Provide the (x, y) coordinate of the cell's center where the given text is located.  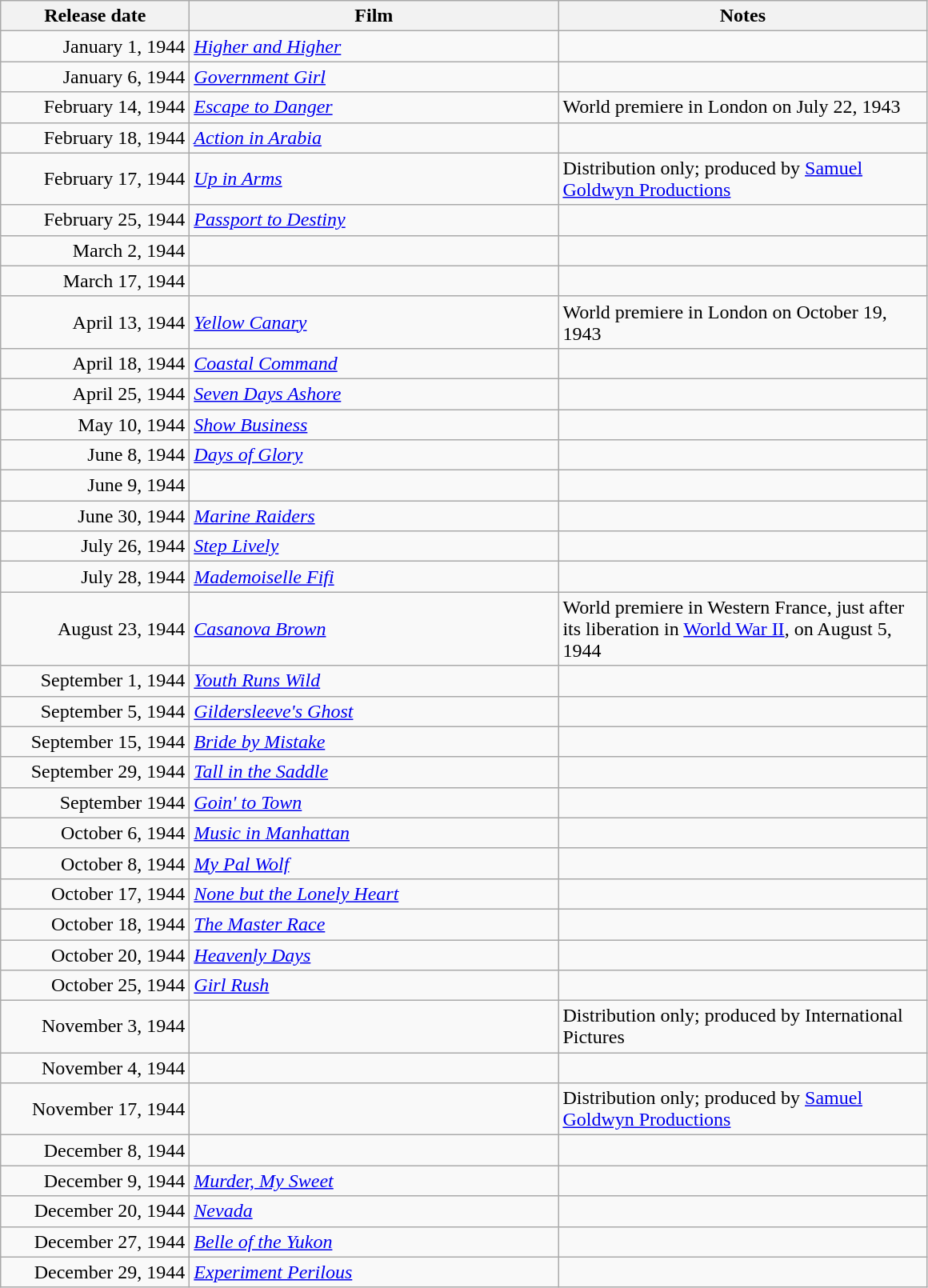
December 9, 1944 (95, 1181)
October 6, 1944 (95, 833)
September 29, 1944 (95, 772)
October 20, 1944 (95, 954)
February 25, 1944 (95, 220)
Goin' to Town (374, 802)
Nevada (374, 1211)
Music in Manhattan (374, 833)
April 13, 1944 (95, 322)
October 17, 1944 (95, 894)
Action in Arabia (374, 138)
October 18, 1944 (95, 924)
Youth Runs Wild (374, 681)
June 8, 1944 (95, 455)
Tall in the Saddle (374, 772)
Murder, My Sweet (374, 1181)
November 17, 1944 (95, 1109)
April 25, 1944 (95, 394)
Escape to Danger (374, 107)
June 30, 1944 (95, 516)
World premiere in Western France, just after its liberation in World War II, on August 5, 1944 (742, 629)
July 28, 1944 (95, 577)
September 5, 1944 (95, 711)
Experiment Perilous (374, 1272)
November 3, 1944 (95, 1027)
August 23, 1944 (95, 629)
February 17, 1944 (95, 179)
March 2, 1944 (95, 250)
Days of Glory (374, 455)
Heavenly Days (374, 954)
World premiere in London on July 22, 1943 (742, 107)
January 1, 1944 (95, 46)
November 4, 1944 (95, 1068)
December 27, 1944 (95, 1242)
Notes (742, 16)
September 15, 1944 (95, 742)
April 18, 1944 (95, 363)
Marine Raiders (374, 516)
July 26, 1944 (95, 546)
My Pal Wolf (374, 863)
World premiere in London on October 19, 1943 (742, 322)
Film (374, 16)
Up in Arms (374, 179)
December 29, 1944 (95, 1272)
Seven Days Ashore (374, 394)
December 8, 1944 (95, 1150)
Yellow Canary (374, 322)
January 6, 1944 (95, 77)
December 20, 1944 (95, 1211)
Higher and Higher (374, 46)
September 1, 1944 (95, 681)
None but the Lonely Heart (374, 894)
March 17, 1944 (95, 281)
Coastal Command (374, 363)
October 8, 1944 (95, 863)
Show Business (374, 425)
February 14, 1944 (95, 107)
Release date (95, 16)
Gildersleeve's Ghost (374, 711)
Bride by Mistake (374, 742)
Step Lively (374, 546)
Government Girl (374, 77)
The Master Race (374, 924)
May 10, 1944 (95, 425)
June 9, 1944 (95, 486)
February 18, 1944 (95, 138)
Passport to Destiny (374, 220)
Casanova Brown (374, 629)
Mademoiselle Fifi (374, 577)
Belle of the Yukon (374, 1242)
Girl Rush (374, 986)
Distribution only; produced by International Pictures (742, 1027)
October 25, 1944 (95, 986)
September 1944 (95, 802)
